Provide the [x, y] coordinate of the cell's center where the given text is located.  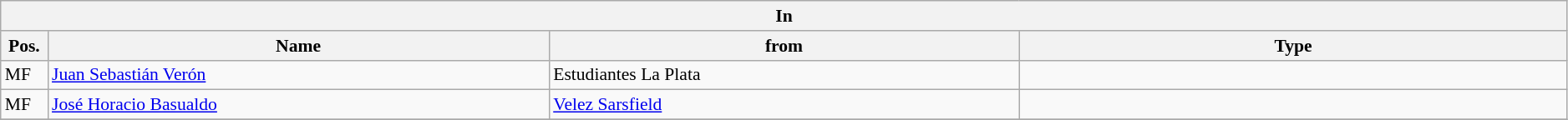
Estudiantes La Plata [784, 75]
from [784, 46]
Type [1293, 46]
In [784, 16]
Pos. [24, 46]
José Horacio Basualdo [298, 105]
Name [298, 46]
Velez Sarsfield [784, 105]
Juan Sebastián Verón [298, 75]
